Locate the cell with the specified text and output its (X, Y) center coordinate. 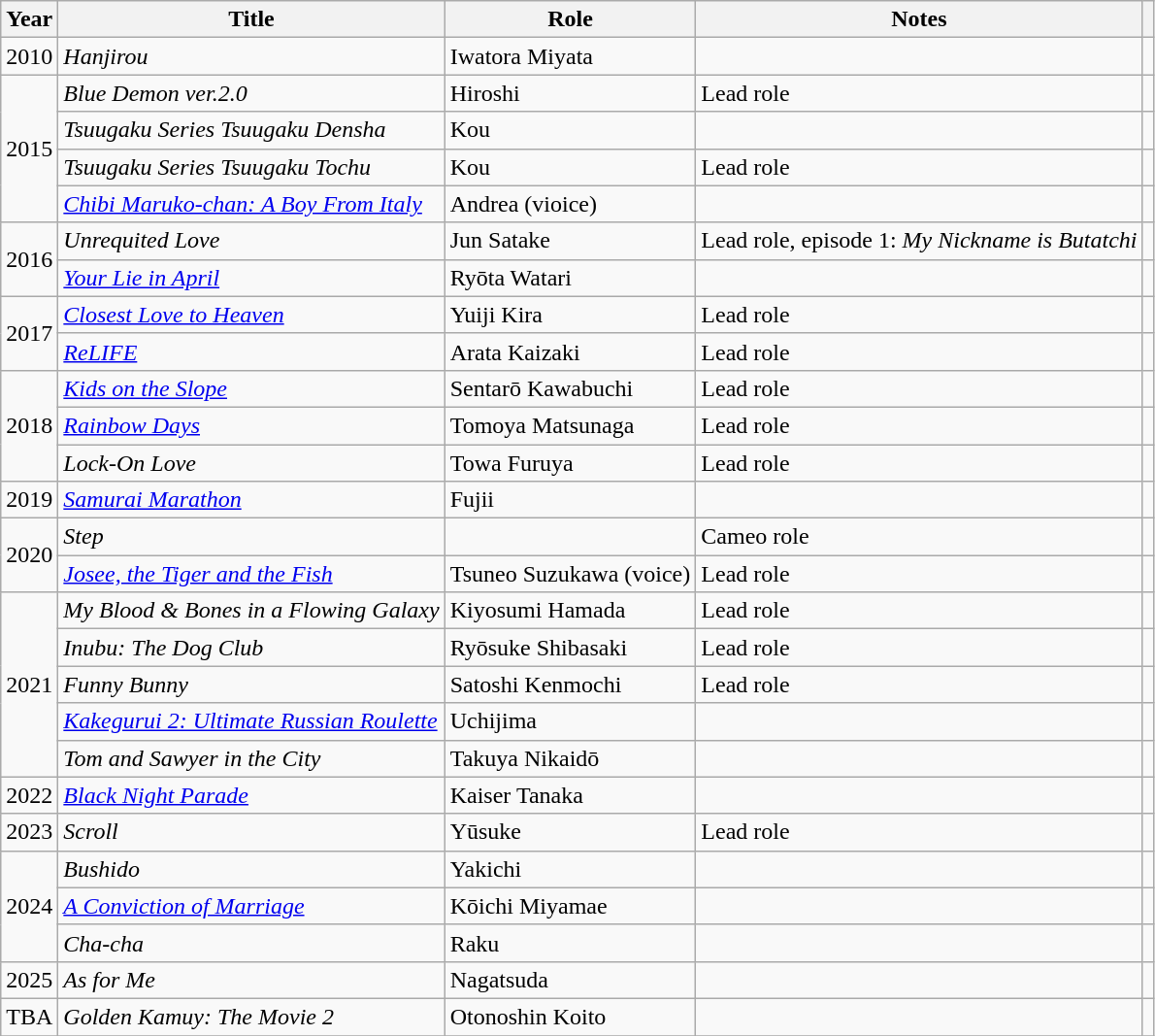
Lock-On Love (251, 463)
Iwatora Miyata (571, 56)
Ryōsuke Shibasaki (571, 648)
A Conviction of Marriage (251, 906)
Cameo role (919, 537)
Josee, the Tiger and the Fish (251, 574)
TBA (29, 1017)
Tom and Sawyer in the City (251, 758)
My Blood & Bones in a Flowing Galaxy (251, 611)
Chibi Maruko-chan: A Boy From Italy (251, 204)
Step (251, 537)
Funny Bunny (251, 685)
2023 (29, 832)
Tomoya Matsunaga (571, 425)
Takuya Nikaidō (571, 758)
Samurai Marathon (251, 500)
Arata Kaizaki (571, 351)
Blue Demon ver.2.0 (251, 93)
Andrea (vioice) (571, 204)
Hanjirou (251, 56)
Sentarō Kawabuchi (571, 388)
Ryōta Watari (571, 278)
Towa Furuya (571, 463)
Title (251, 19)
2018 (29, 425)
Notes (919, 19)
Inubu: The Dog Club (251, 648)
Kiyosumi Hamada (571, 611)
Tsuneo Suzukawa (voice) (571, 574)
2019 (29, 500)
Kakegurui 2: Ultimate Russian Roulette (251, 721)
2025 (29, 980)
2016 (29, 259)
Lead role, episode 1: My Nickname is Butatchi (919, 241)
2020 (29, 555)
Satoshi Kenmochi (571, 685)
Kids on the Slope (251, 388)
2017 (29, 333)
2024 (29, 906)
Otonoshin Koito (571, 1017)
As for Me (251, 980)
ReLIFE (251, 351)
Year (29, 19)
Black Night Parade (251, 795)
Tsuugaku Series Tsuugaku Tochu (251, 167)
Kōichi Miyamae (571, 906)
Kaiser Tanaka (571, 795)
Hiroshi (571, 93)
Yuiji Kira (571, 315)
Raku (571, 943)
Uchijima (571, 721)
Yakichi (571, 869)
2015 (29, 149)
Your Lie in April (251, 278)
Nagatsuda (571, 980)
Closest Love to Heaven (251, 315)
Bushido (251, 869)
Tsuugaku Series Tsuugaku Densha (251, 130)
Rainbow Days (251, 425)
2022 (29, 795)
Scroll (251, 832)
Unrequited Love (251, 241)
Yūsuke (571, 832)
2021 (29, 685)
2010 (29, 56)
Role (571, 19)
Golden Kamuy: The Movie 2 (251, 1017)
Fujii (571, 500)
Cha-cha (251, 943)
Jun Satake (571, 241)
